Pinpoint the cell where the given text exists, returning its [x, y] midpoint coordinate. 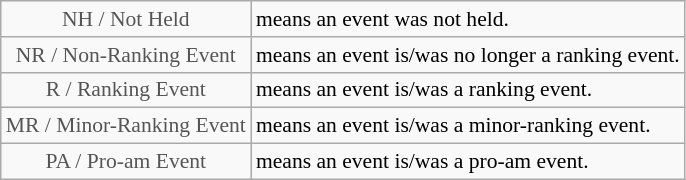
NH / Not Held [126, 19]
means an event is/was no longer a ranking event. [468, 55]
NR / Non-Ranking Event [126, 55]
means an event is/was a minor-ranking event. [468, 126]
means an event is/was a ranking event. [468, 90]
R / Ranking Event [126, 90]
MR / Minor-Ranking Event [126, 126]
means an event is/was a pro-am event. [468, 162]
means an event was not held. [468, 19]
PA / Pro-am Event [126, 162]
